Provide the (x, y) coordinate of the cell's center where the given text is located.  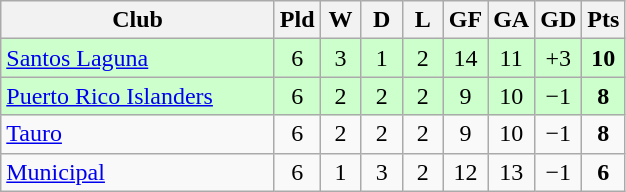
+3 (558, 58)
D (382, 20)
14 (465, 58)
11 (512, 58)
Municipal (138, 172)
Pts (604, 20)
Pld (297, 20)
Puerto Rico Islanders (138, 96)
12 (465, 172)
Tauro (138, 134)
W (340, 20)
GD (558, 20)
L (422, 20)
GF (465, 20)
GA (512, 20)
Santos Laguna (138, 58)
Club (138, 20)
13 (512, 172)
